Extract the (X, Y) coordinate from the center of the cell holding the provided text.  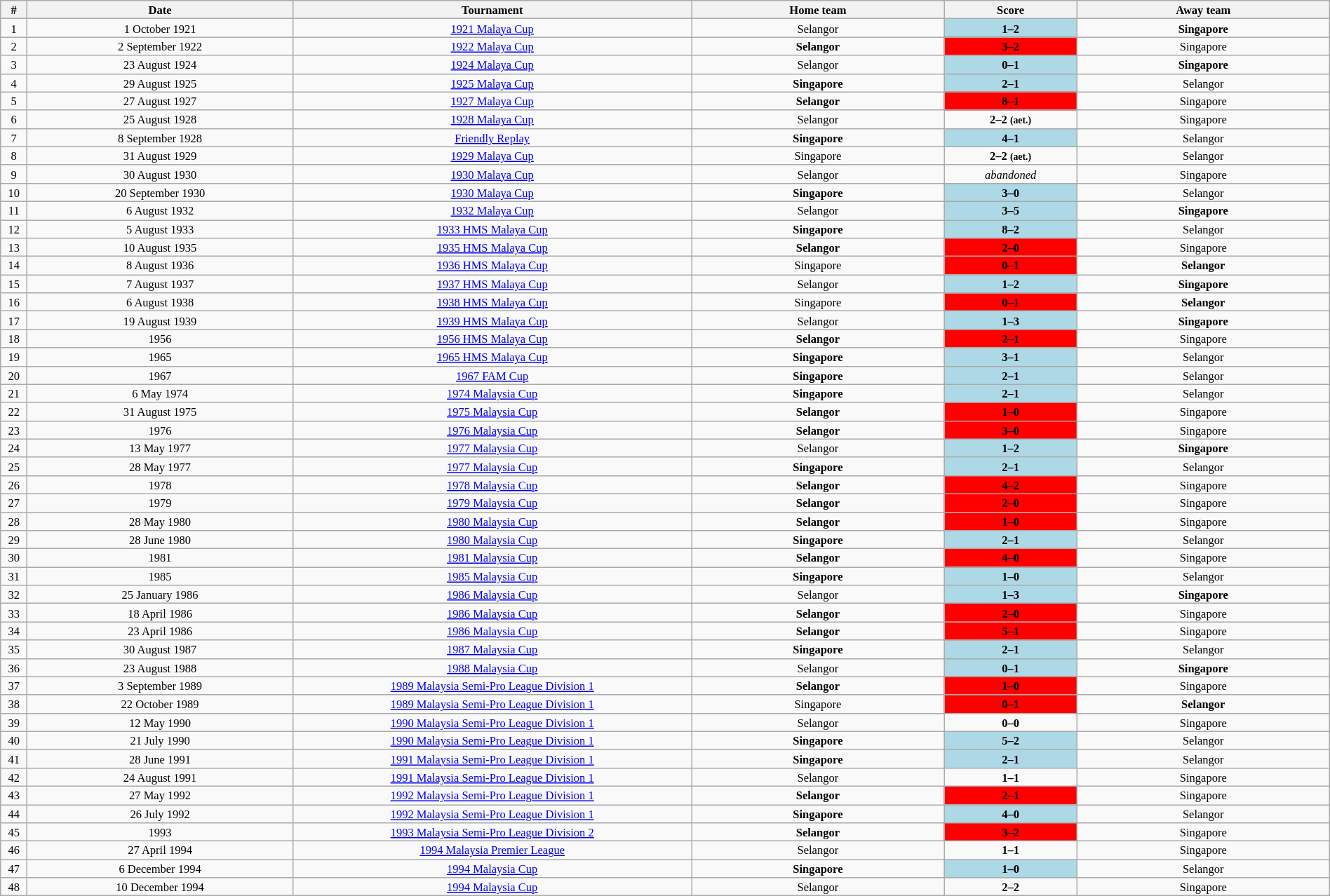
1936 HMS Malaya Cup (492, 266)
# (14, 10)
1985 (160, 576)
3 September 1989 (160, 686)
Friendly Replay (492, 137)
1993 Malaysia Semi-Pro League Division 2 (492, 832)
13 (14, 247)
24 August 1991 (160, 777)
5 August 1933 (160, 229)
28 June 1980 (160, 540)
1967 FAM Cup (492, 375)
27 (14, 503)
14 (14, 266)
8–1 (1010, 101)
6 (14, 119)
1928 Malaya Cup (492, 119)
8 August 1936 (160, 266)
1922 Malaya Cup (492, 46)
4 (14, 83)
12 May 1990 (160, 722)
Away team (1203, 10)
1988 Malaysia Cup (492, 667)
39 (14, 722)
1956 (160, 339)
29 (14, 540)
43 (14, 795)
23 (14, 430)
4–1 (1010, 137)
abandoned (1010, 174)
1987 Malaysia Cup (492, 649)
30 (14, 558)
Home team (818, 10)
20 (14, 375)
6 August 1938 (160, 302)
7 (14, 137)
15 (14, 284)
23 April 1986 (160, 631)
27 May 1992 (160, 795)
1965 (160, 357)
36 (14, 667)
31 August 1929 (160, 156)
1994 Malaysia Premier League (492, 850)
8 (14, 156)
6 December 1994 (160, 869)
23 August 1988 (160, 667)
28 June 1991 (160, 759)
23 August 1924 (160, 65)
1965 HMS Malaya Cup (492, 357)
Date (160, 10)
1993 (160, 832)
1979 (160, 503)
1974 Malaysia Cup (492, 393)
2 (14, 46)
30 August 1930 (160, 174)
40 (14, 740)
30 August 1987 (160, 649)
47 (14, 869)
46 (14, 850)
0–0 (1010, 722)
25 August 1928 (160, 119)
6 August 1932 (160, 210)
1967 (160, 375)
35 (14, 649)
27 August 1927 (160, 101)
1933 HMS Malaya Cup (492, 229)
1975 Malaysia Cup (492, 412)
28 May 1977 (160, 466)
18 (14, 339)
29 August 1925 (160, 83)
19 (14, 357)
24 (14, 448)
44 (14, 814)
13 May 1977 (160, 448)
1 October 1921 (160, 28)
22 (14, 412)
37 (14, 686)
34 (14, 631)
31 (14, 576)
1939 HMS Malaya Cup (492, 320)
Score (1010, 10)
8 September 1928 (160, 137)
1978 (160, 484)
28 (14, 521)
1979 Malaysia Cup (492, 503)
1925 Malaya Cup (492, 83)
10 August 1935 (160, 247)
1924 Malaya Cup (492, 65)
1981 (160, 558)
1981 Malaysia Cup (492, 558)
38 (14, 704)
28 May 1980 (160, 521)
9 (14, 174)
48 (14, 887)
1937 HMS Malaya Cup (492, 284)
26 July 1992 (160, 814)
33 (14, 613)
1929 Malaya Cup (492, 156)
10 December 1994 (160, 887)
42 (14, 777)
25 January 1986 (160, 595)
5–2 (1010, 740)
32 (14, 595)
22 October 1989 (160, 704)
2 September 1922 (160, 46)
1932 Malaya Cup (492, 210)
1956 HMS Malaya Cup (492, 339)
Tournament (492, 10)
10 (14, 192)
3–1 (1010, 357)
1 (14, 28)
1935 HMS Malaya Cup (492, 247)
6 May 1974 (160, 393)
5–1 (1010, 631)
7 August 1937 (160, 284)
19 August 1939 (160, 320)
11 (14, 210)
2–2 (1010, 887)
1938 HMS Malaya Cup (492, 302)
3 (14, 65)
5 (14, 101)
26 (14, 484)
4–2 (1010, 484)
25 (14, 466)
17 (14, 320)
21 (14, 393)
8–2 (1010, 229)
18 April 1986 (160, 613)
3–5 (1010, 210)
41 (14, 759)
16 (14, 302)
12 (14, 229)
1978 Malaysia Cup (492, 484)
1985 Malaysia Cup (492, 576)
45 (14, 832)
20 September 1930 (160, 192)
31 August 1975 (160, 412)
1921 Malaya Cup (492, 28)
21 July 1990 (160, 740)
1976 Malaysia Cup (492, 430)
27 April 1994 (160, 850)
1976 (160, 430)
1927 Malaya Cup (492, 101)
